Return the (x, y) coordinate for the center point of the cell that contains the specified text.  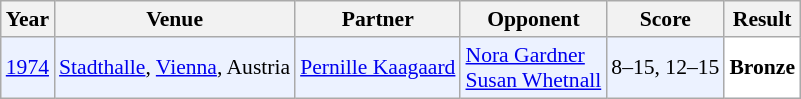
Venue (174, 19)
Score (665, 19)
Pernille Kaagaard (378, 68)
1974 (28, 68)
Stadthalle, Vienna, Austria (174, 68)
8–15, 12–15 (665, 68)
Bronze (762, 68)
Partner (378, 19)
Result (762, 19)
Year (28, 19)
Nora Gardner Susan Whetnall (533, 68)
Opponent (533, 19)
